Find where the given text appears and provide that cell's center as (x, y) coordinate. 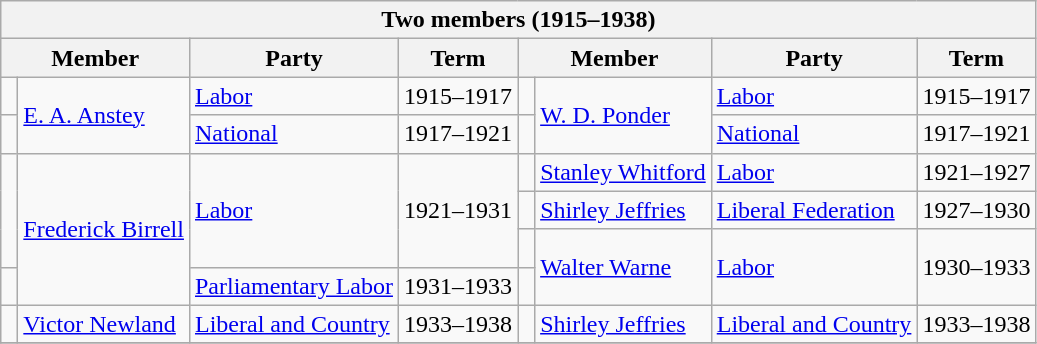
1921–1927 (976, 172)
Stanley Whitford (624, 172)
Two members (1915–1938) (518, 20)
Frederick Birrell (104, 229)
Parliamentary Labor (294, 286)
E. A. Anstey (104, 115)
Victor Newland (104, 324)
W. D. Ponder (624, 115)
Walter Warne (624, 267)
1927–1930 (976, 210)
Liberal Federation (814, 210)
1921–1931 (458, 210)
1931–1933 (458, 286)
1930–1933 (976, 267)
